For the text-containing cell, return its midpoint in (x, y) coordinate format. 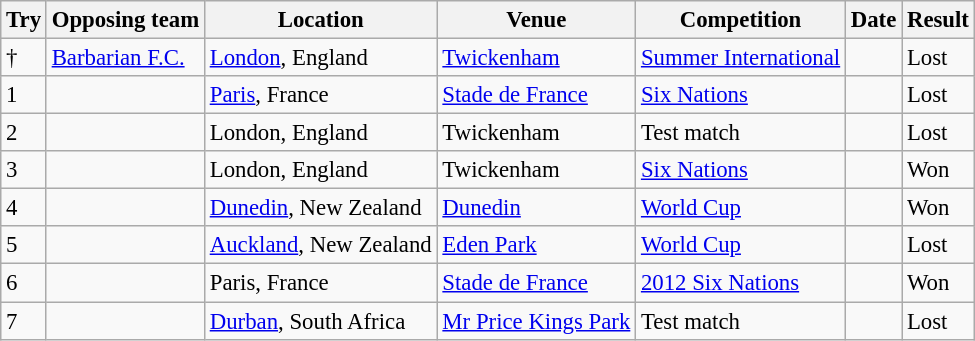
Result (938, 20)
Try (24, 20)
Dunedin, New Zealand (320, 208)
1 (24, 95)
3 (24, 170)
Barbarian F.C. (125, 58)
Durban, South Africa (320, 321)
Eden Park (536, 245)
Mr Price Kings Park (536, 321)
Opposing team (125, 20)
2 (24, 133)
† (24, 58)
Venue (536, 20)
2012 Six Nations (741, 283)
Auckland, New Zealand (320, 245)
Date (873, 20)
Location (320, 20)
Summer International (741, 58)
5 (24, 245)
Competition (741, 20)
4 (24, 208)
6 (24, 283)
7 (24, 321)
Dunedin (536, 208)
